Determine the (x, y) coordinate at the center of the cell enclosing the given text.  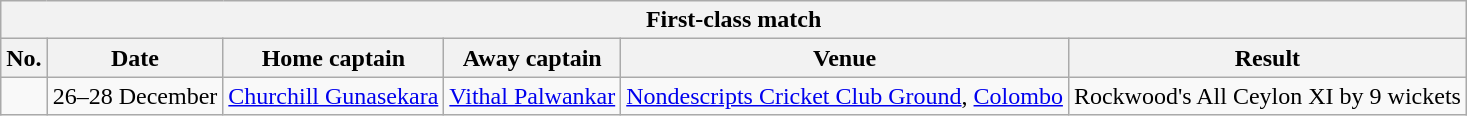
Result (1267, 58)
26–28 December (135, 96)
No. (24, 58)
Rockwood's All Ceylon XI by 9 wickets (1267, 96)
First-class match (734, 20)
Home captain (334, 58)
Churchill Gunasekara (334, 96)
Away captain (532, 58)
Nondescripts Cricket Club Ground, Colombo (845, 96)
Date (135, 58)
Vithal Palwankar (532, 96)
Venue (845, 58)
